Return the (X, Y) coordinate for the center point of the cell that contains the specified text.  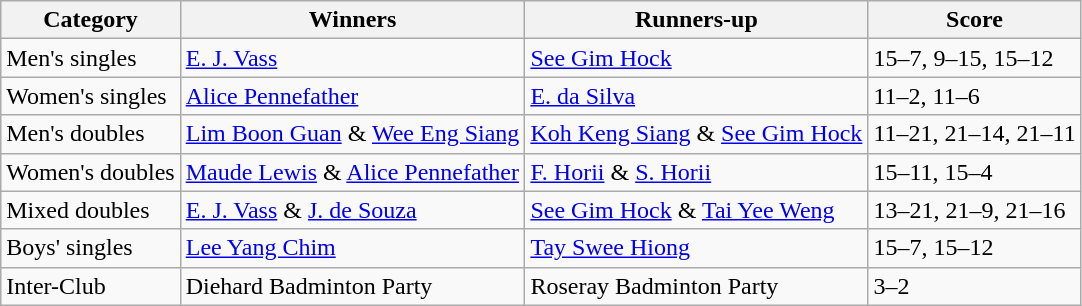
Men's doubles (90, 134)
11–21, 21–14, 21–11 (974, 134)
Maude Lewis & Alice Pennefather (352, 172)
Boys' singles (90, 248)
15–7, 9–15, 15–12 (974, 58)
E. J. Vass & J. de Souza (352, 210)
E. da Silva (696, 96)
13–21, 21–9, 21–16 (974, 210)
15–7, 15–12 (974, 248)
See Gim Hock (696, 58)
F. Horii & S. Horii (696, 172)
Lee Yang Chim (352, 248)
15–11, 15–4 (974, 172)
Winners (352, 20)
Alice Pennefather (352, 96)
Inter-Club (90, 286)
Mixed doubles (90, 210)
Koh Keng Siang & See Gim Hock (696, 134)
Men's singles (90, 58)
Category (90, 20)
Tay Swee Hiong (696, 248)
3–2 (974, 286)
Runners-up (696, 20)
Women's doubles (90, 172)
Score (974, 20)
Lim Boon Guan & Wee Eng Siang (352, 134)
Roseray Badminton Party (696, 286)
11–2, 11–6 (974, 96)
Diehard Badminton Party (352, 286)
See Gim Hock & Tai Yee Weng (696, 210)
E. J. Vass (352, 58)
Women's singles (90, 96)
